Find where the given text appears and provide that cell's center as [X, Y] coordinate. 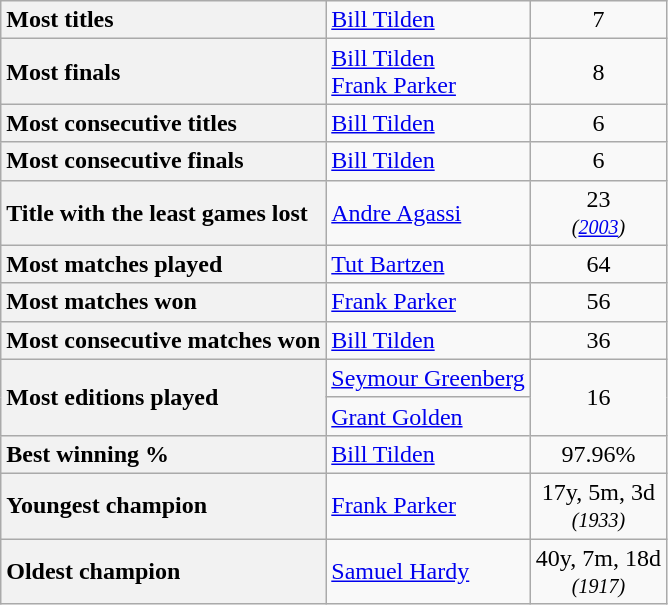
36 [598, 340]
Most consecutive finals [164, 161]
16 [598, 397]
Best winning % [164, 454]
Samuel Hardy [428, 570]
Title with the least games lost [164, 212]
Most matches won [164, 302]
97.96% [598, 454]
56 [598, 302]
Bill Tilden Frank Parker [428, 72]
Most consecutive matches won [164, 340]
17y, 5m, 3d(1933) [598, 506]
Grant Golden [428, 416]
Most finals [164, 72]
Tut Bartzen [428, 264]
7 [598, 20]
40y, 7m, 18d(1917) [598, 570]
8 [598, 72]
Andre Agassi [428, 212]
23(2003) [598, 212]
Oldest champion [164, 570]
Most matches played [164, 264]
64 [598, 264]
Youngest champion [164, 506]
Seymour Greenberg [428, 378]
Most consecutive titles [164, 123]
Most titles [164, 20]
Most editions played [164, 397]
